Identify which cell holds the provided text, then report its [x, y] central coordinate. 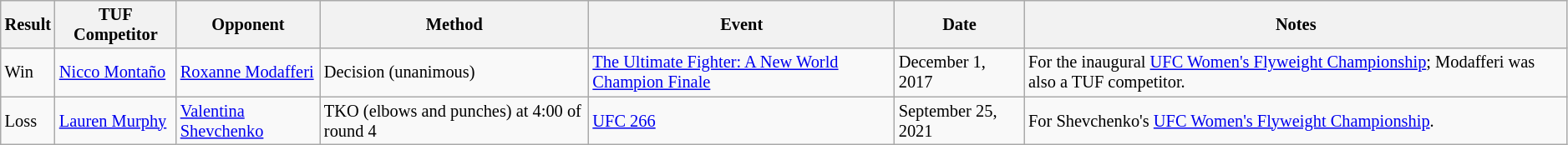
Method [454, 24]
December 1, 2017 [959, 72]
September 25, 2021 [959, 121]
For Shevchenko's UFC Women's Flyweight Championship. [1296, 121]
Result [28, 24]
The Ultimate Fighter: A New World Champion Finale [742, 72]
For the inaugural UFC Women's Flyweight Championship; Modafferi was also a TUF competitor. [1296, 72]
Lauren Murphy [115, 121]
Valentina Shevchenko [248, 121]
TKO (elbows and punches) at 4:00 of round 4 [454, 121]
Roxanne Modafferi [248, 72]
Notes [1296, 24]
Nicco Montaño [115, 72]
UFC 266 [742, 121]
Win [28, 72]
Event [742, 24]
Decision (unanimous) [454, 72]
TUF Competitor [115, 24]
Opponent [248, 24]
Loss [28, 121]
Date [959, 24]
